Identify which cell holds the provided text, then report its [x, y] central coordinate. 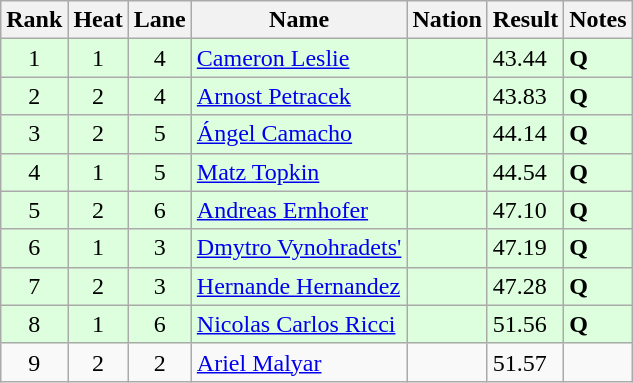
Dmytro Vynohradets' [299, 248]
Notes [598, 20]
Matz Topkin [299, 172]
43.44 [525, 58]
Arnost Petracek [299, 96]
9 [34, 362]
Ariel Malyar [299, 362]
47.28 [525, 286]
44.54 [525, 172]
51.56 [525, 324]
Name [299, 20]
Cameron Leslie [299, 58]
43.83 [525, 96]
47.19 [525, 248]
Lane [160, 20]
Heat [98, 20]
Andreas Ernhofer [299, 210]
47.10 [525, 210]
Hernande Hernandez [299, 286]
7 [34, 286]
Nation [447, 20]
Ángel Camacho [299, 134]
Result [525, 20]
Nicolas Carlos Ricci [299, 324]
51.57 [525, 362]
44.14 [525, 134]
8 [34, 324]
Rank [34, 20]
